Capture the cell that displays the provided text and extract its (X, Y) central coordinate. 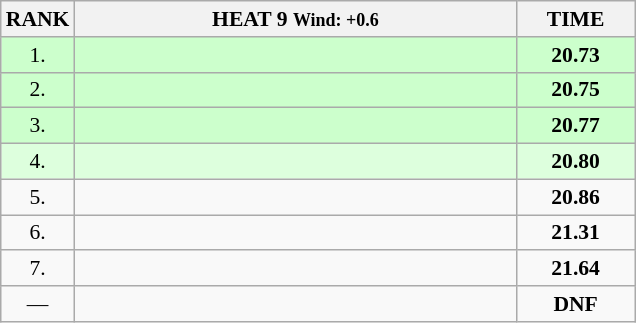
20.86 (576, 197)
6. (38, 233)
TIME (576, 19)
5. (38, 197)
— (38, 304)
21.31 (576, 233)
DNF (576, 304)
20.80 (576, 162)
21.64 (576, 269)
1. (38, 55)
HEAT 9 Wind: +0.6 (295, 19)
20.73 (576, 55)
3. (38, 126)
4. (38, 162)
20.77 (576, 126)
20.75 (576, 90)
2. (38, 90)
7. (38, 269)
RANK (38, 19)
